Scan for the cell matching the given text and deliver its [X, Y] coordinate at center. 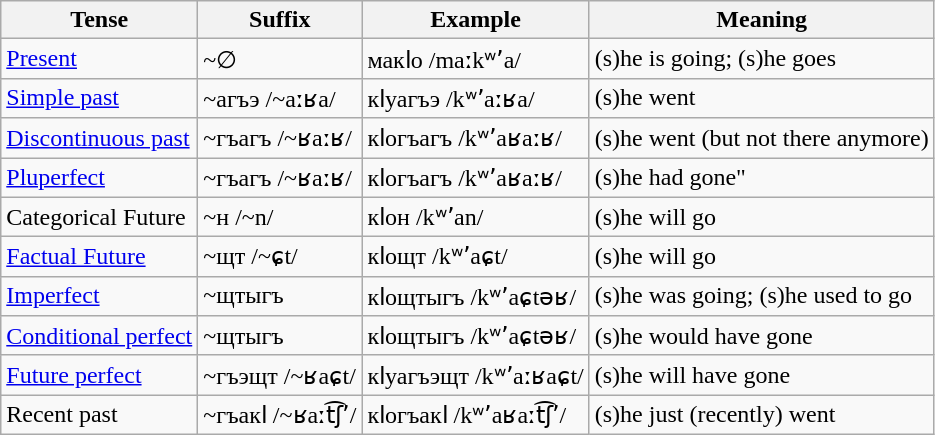
Imperfect [100, 296]
~н /~n/ [280, 217]
Pluperfect [100, 178]
кӏуагъэ /kʷʼaːʁa/ [476, 98]
Meaning [762, 20]
(s)he had gone" [762, 178]
Discontinuous past [100, 138]
Future perfect [100, 375]
Example [476, 20]
Simple past [100, 98]
(s)he was going; (s)he used to go [762, 296]
Tense [100, 20]
кӏощт /kʷʼaɕt/ [476, 257]
кӏон /kʷʼan/ [476, 217]
Recent past [100, 415]
Suffix [280, 20]
(s)he just (recently) went [762, 415]
(s)he went [762, 98]
~гъакӏ /~ʁaːt͡ʃʼ/ [280, 415]
~∅ [280, 59]
Present [100, 59]
(s)he went (but not there anymore) [762, 138]
Factual Future [100, 257]
~агъэ /~aːʁa/ [280, 98]
(s)he will have gone [762, 375]
Conditional perfect [100, 336]
Categorical Future [100, 217]
кӏуагъэщт /kʷʼaːʁaɕt/ [476, 375]
~щт /~ɕt/ [280, 257]
кӏогъакӏ /kʷʼaʁaːt͡ʃʼ/ [476, 415]
~гъэщт /~ʁaɕt/ [280, 375]
(s)he is going; (s)he goes [762, 59]
(s)he would have gone [762, 336]
макӏо /maːkʷʼa/ [476, 59]
